From the cell containing the given text, extract its center point as [x, y] coordinate. 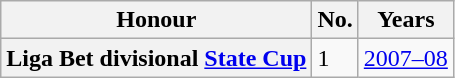
Honour [156, 20]
Years [406, 20]
1 [335, 58]
Liga Bet divisional State Cup [156, 58]
No. [335, 20]
2007–08 [406, 58]
